Determine the (x, y) coordinate at the center of the cell enclosing the given text.  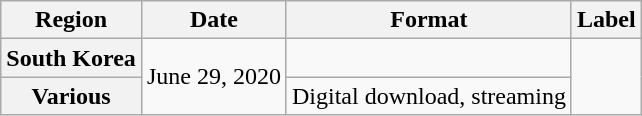
Digital download, streaming (428, 96)
Various (72, 96)
Format (428, 20)
June 29, 2020 (214, 77)
Label (606, 20)
South Korea (72, 58)
Region (72, 20)
Date (214, 20)
